Determine the [X, Y] coordinate at the center of the cell enclosing the given text.  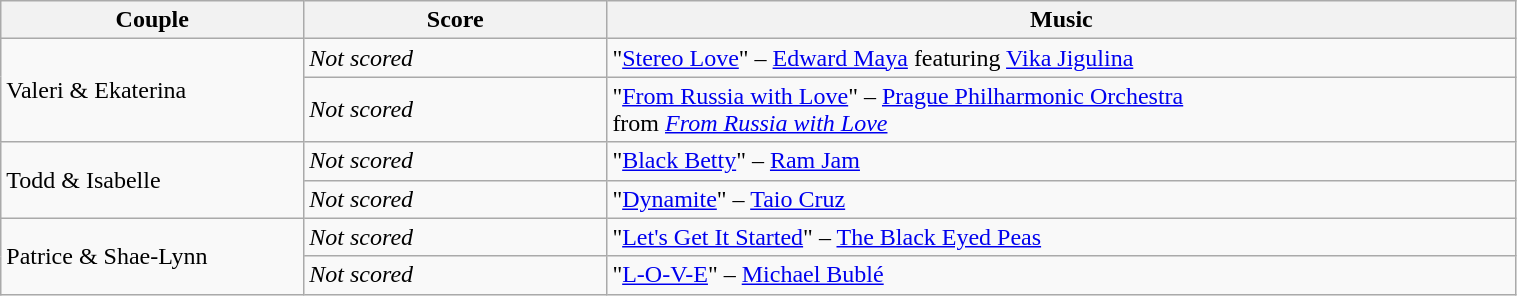
"L-O-V-E" – Michael Bublé [1062, 275]
"Stereo Love" – Edward Maya featuring Vika Jigulina [1062, 58]
Todd & Isabelle [152, 180]
"From Russia with Love" – Prague Philharmonic Orchestra from From Russia with Love [1062, 110]
Valeri & Ekaterina [152, 90]
"Let's Get It Started" – The Black Eyed Peas [1062, 237]
Music [1062, 20]
Couple [152, 20]
"Dynamite" – Taio Cruz [1062, 199]
Score [456, 20]
Patrice & Shae-Lynn [152, 256]
"Black Betty" – Ram Jam [1062, 161]
